Output the (x, y) coordinate of the center of the cell containing the given text.  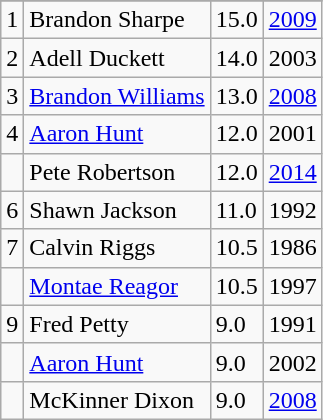
2001 (292, 134)
3 (12, 96)
14.0 (236, 58)
Pete Robertson (117, 172)
2014 (292, 172)
15.0 (236, 20)
1997 (292, 286)
Fred Petty (117, 324)
Shawn Jackson (117, 210)
4 (12, 134)
1986 (292, 248)
2003 (292, 58)
2002 (292, 362)
McKinner Dixon (117, 400)
1 (12, 20)
Calvin Riggs (117, 248)
6 (12, 210)
Brandon Sharpe (117, 20)
2009 (292, 20)
13.0 (236, 96)
11.0 (236, 210)
9 (12, 324)
Brandon Williams (117, 96)
Montae Reagor (117, 286)
1992 (292, 210)
2 (12, 58)
7 (12, 248)
1991 (292, 324)
Adell Duckett (117, 58)
